For the text-containing cell, return its midpoint in [X, Y] coordinate format. 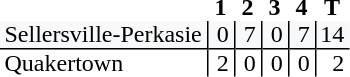
Sellersville-Perkasie [104, 35]
14 [332, 35]
Quakertown [104, 63]
